Return [x, y] of the center of cell containing provided text 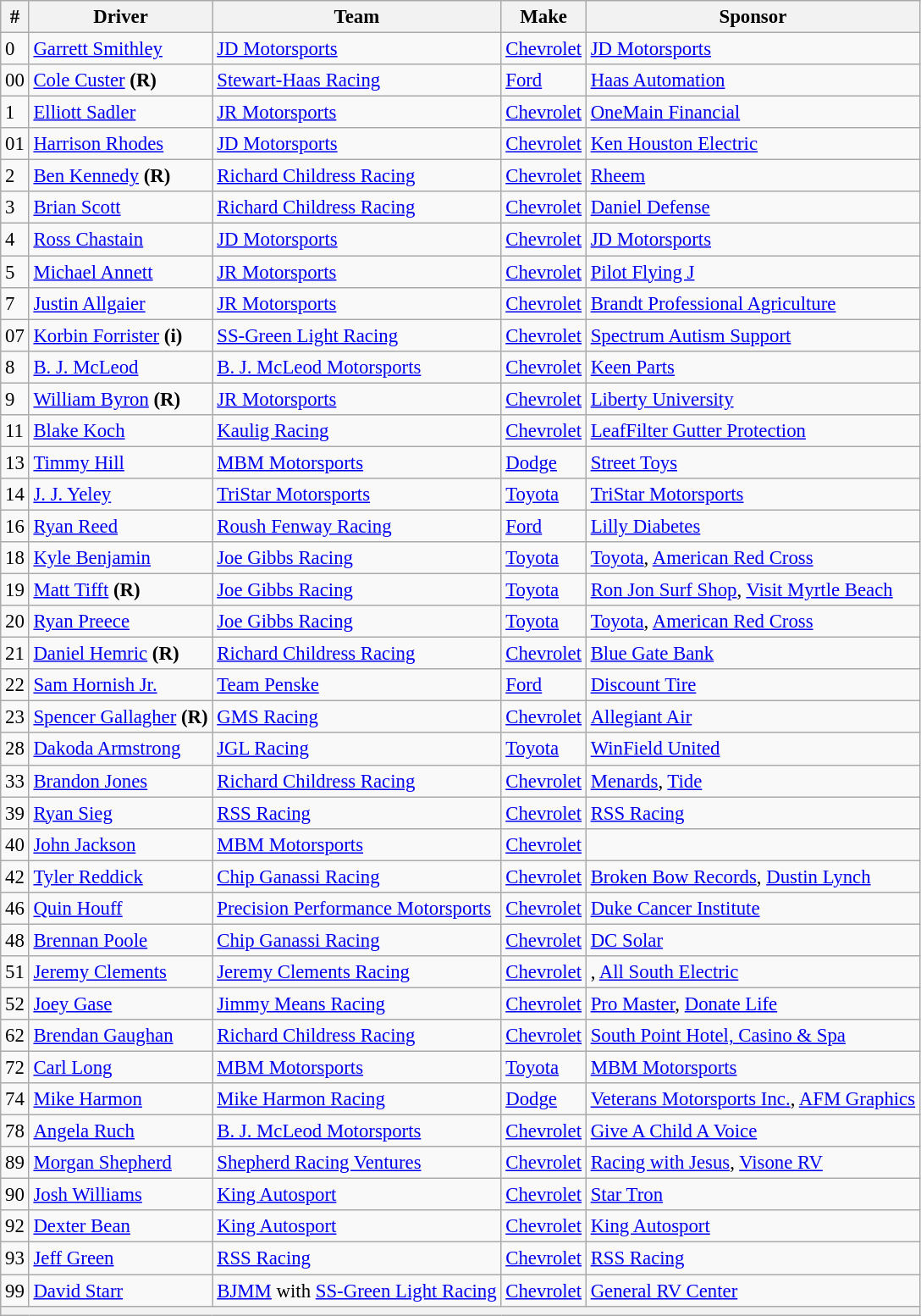
Stewart-Haas Racing [357, 80]
1 [15, 113]
Jeremy Clements Racing [357, 972]
BJMM with SS-Green Light Racing [357, 1291]
14 [15, 495]
51 [15, 972]
48 [15, 940]
00 [15, 80]
Korbin Forrister (i) [120, 335]
William Byron (R) [120, 399]
Spencer Gallagher (R) [120, 717]
Menards, Tide [753, 781]
LeafFilter Gutter Protection [753, 431]
Spectrum Autism Support [753, 335]
Blake Koch [120, 431]
Brandon Jones [120, 781]
99 [15, 1291]
20 [15, 622]
Brendan Gaughan [120, 1036]
WinField United [753, 749]
Ben Kennedy (R) [120, 176]
19 [15, 590]
7 [15, 303]
Carl Long [120, 1068]
Lilly Diabetes [753, 526]
11 [15, 431]
Make [543, 17]
B. J. McLeod [120, 367]
JGL Racing [357, 749]
Daniel Defense [753, 207]
40 [15, 844]
23 [15, 717]
9 [15, 399]
SS-Green Light Racing [357, 335]
OneMain Financial [753, 113]
Allegiant Air [753, 717]
62 [15, 1036]
78 [15, 1131]
Blue Gate Bank [753, 654]
Brian Scott [120, 207]
Daniel Hemric (R) [120, 654]
Mike Harmon [120, 1099]
Justin Allgaier [120, 303]
46 [15, 909]
# [15, 17]
Discount Tire [753, 685]
Mike Harmon Racing [357, 1099]
33 [15, 781]
South Point Hotel, Casino & Spa [753, 1036]
74 [15, 1099]
89 [15, 1163]
Dakoda Armstrong [120, 749]
52 [15, 1004]
01 [15, 144]
16 [15, 526]
42 [15, 876]
Quin Houff [120, 909]
2 [15, 176]
Josh Williams [120, 1195]
Elliott Sadler [120, 113]
13 [15, 462]
Jeremy Clements [120, 972]
Pro Master, Donate Life [753, 1004]
90 [15, 1195]
GMS Racing [357, 717]
39 [15, 813]
Give A Child A Voice [753, 1131]
Shepherd Racing Ventures [357, 1163]
Ryan Sieg [120, 813]
Angela Ruch [120, 1131]
Ryan Preece [120, 622]
Broken Bow Records, Dustin Lynch [753, 876]
Sponsor [753, 17]
Harrison Rhodes [120, 144]
Kyle Benjamin [120, 558]
Precision Performance Motorsports [357, 909]
22 [15, 685]
Ron Jon Surf Shop, Visit Myrtle Beach [753, 590]
Duke Cancer Institute [753, 909]
, All South Electric [753, 972]
92 [15, 1227]
Sam Hornish Jr. [120, 685]
Team Penske [357, 685]
Garrett Smithley [120, 49]
3 [15, 207]
Kaulig Racing [357, 431]
Ryan Reed [120, 526]
Joey Gase [120, 1004]
Rheem [753, 176]
5 [15, 272]
Tyler Reddick [120, 876]
Roush Fenway Racing [357, 526]
Brandt Professional Agriculture [753, 303]
Pilot Flying J [753, 272]
Morgan Shepherd [120, 1163]
Street Toys [753, 462]
Star Tron [753, 1195]
Racing with Jesus, Visone RV [753, 1163]
Michael Annett [120, 272]
David Starr [120, 1291]
Jimmy Means Racing [357, 1004]
4 [15, 240]
Driver [120, 17]
Haas Automation [753, 80]
DC Solar [753, 940]
John Jackson [120, 844]
Liberty University [753, 399]
Team [357, 17]
07 [15, 335]
Matt Tifft (R) [120, 590]
93 [15, 1258]
Keen Parts [753, 367]
Brennan Poole [120, 940]
28 [15, 749]
J. J. Yeley [120, 495]
0 [15, 49]
72 [15, 1068]
21 [15, 654]
Timmy Hill [120, 462]
18 [15, 558]
Ross Chastain [120, 240]
Jeff Green [120, 1258]
Veterans Motorsports Inc., AFM Graphics [753, 1099]
Dexter Bean [120, 1227]
Cole Custer (R) [120, 80]
Ken Houston Electric [753, 144]
8 [15, 367]
General RV Center [753, 1291]
